Scan for the cell matching the given text and deliver its (X, Y) coordinate at center. 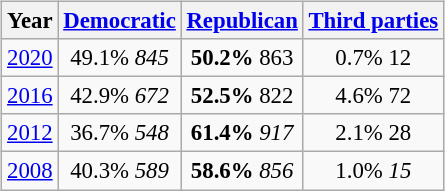
42.9% 672 (120, 96)
2008 (30, 171)
40.3% 589 (120, 171)
58.6% 856 (242, 171)
Democratic (120, 21)
50.2% 863 (242, 58)
36.7% 548 (120, 133)
49.1% 845 (120, 58)
2.1% 28 (373, 133)
1.0% 15 (373, 171)
61.4% 917 (242, 133)
Third parties (373, 21)
Republican (242, 21)
0.7% 12 (373, 58)
2020 (30, 58)
4.6% 72 (373, 96)
2016 (30, 96)
Year (30, 21)
2012 (30, 133)
52.5% 822 (242, 96)
